Determine the [X, Y] coordinate at the center of the cell enclosing the given text.  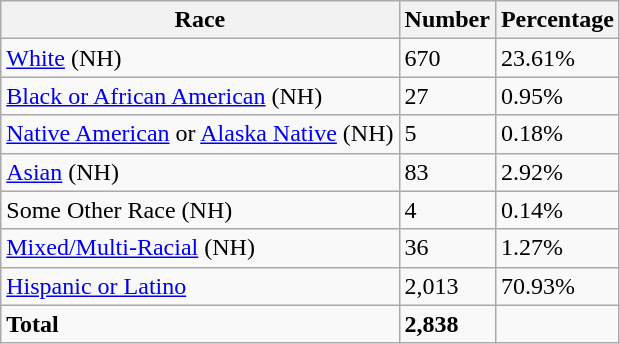
Number [447, 20]
0.18% [557, 134]
2,013 [447, 286]
2.92% [557, 172]
1.27% [557, 248]
23.61% [557, 58]
0.95% [557, 96]
Native American or Alaska Native (NH) [200, 134]
Asian (NH) [200, 172]
Percentage [557, 20]
27 [447, 96]
70.93% [557, 286]
0.14% [557, 210]
Some Other Race (NH) [200, 210]
Hispanic or Latino [200, 286]
2,838 [447, 324]
White (NH) [200, 58]
4 [447, 210]
Black or African American (NH) [200, 96]
Total [200, 324]
Race [200, 20]
670 [447, 58]
36 [447, 248]
83 [447, 172]
Mixed/Multi-Racial (NH) [200, 248]
5 [447, 134]
